For the text-containing cell, return its midpoint in (x, y) coordinate format. 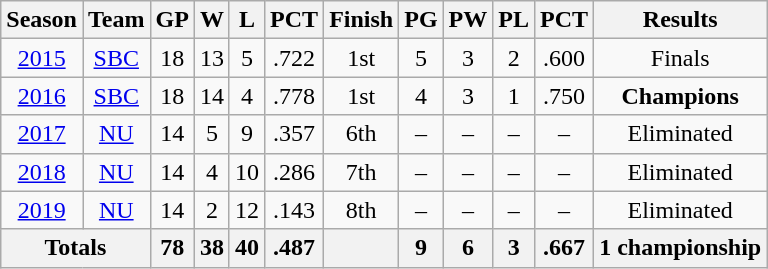
Team (116, 20)
.286 (294, 172)
8th (362, 210)
38 (212, 248)
.750 (564, 96)
78 (172, 248)
Champions (680, 96)
13 (212, 58)
40 (246, 248)
.667 (564, 248)
2016 (42, 96)
2018 (42, 172)
2017 (42, 134)
Results (680, 20)
Finish (362, 20)
2015 (42, 58)
1 (514, 96)
10 (246, 172)
2019 (42, 210)
PL (514, 20)
6 (468, 248)
PW (468, 20)
.722 (294, 58)
.357 (294, 134)
.487 (294, 248)
7th (362, 172)
Finals (680, 58)
1 championship (680, 248)
W (212, 20)
.600 (564, 58)
PG (421, 20)
12 (246, 210)
L (246, 20)
6th (362, 134)
.143 (294, 210)
Season (42, 20)
Totals (76, 248)
GP (172, 20)
.778 (294, 96)
